Determine the (X, Y) coordinate at the center of the cell enclosing the given text.  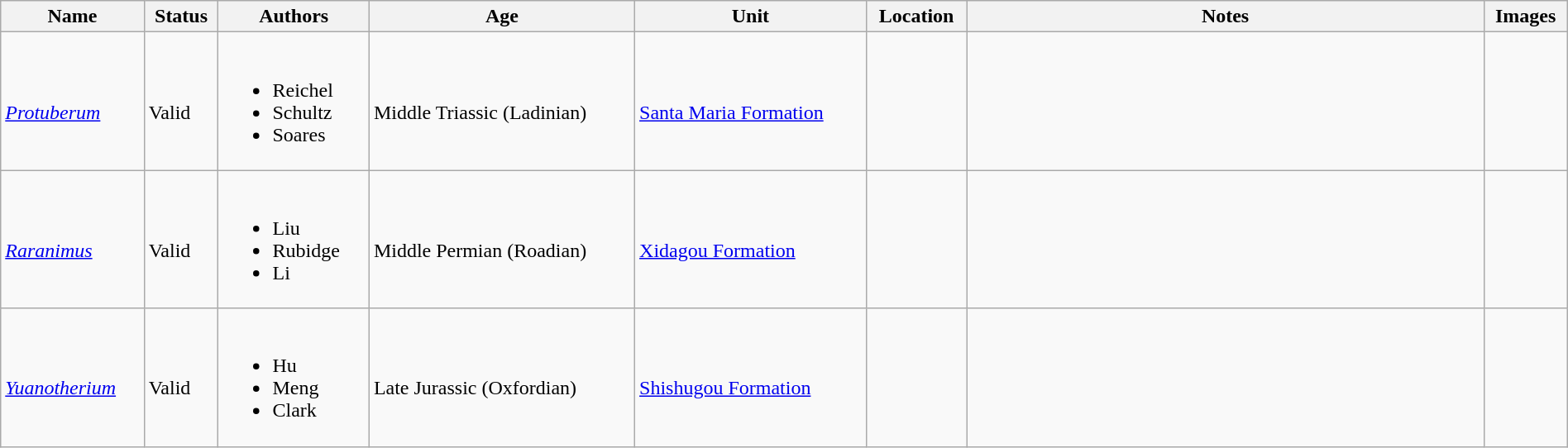
Notes (1226, 17)
Shishugou Formation (751, 377)
Location (916, 17)
Images (1525, 17)
HuMengClark (294, 377)
Unit (751, 17)
Yuanotherium (73, 377)
Protuberum (73, 101)
Santa Maria Formation (751, 101)
Raranimus (73, 240)
LiuRubidgeLi (294, 240)
Status (181, 17)
Age (501, 17)
Late Jurassic (Oxfordian) (501, 377)
Xidagou Formation (751, 240)
Middle Permian (Roadian) (501, 240)
ReichelSchultzSoares (294, 101)
Middle Triassic (Ladinian) (501, 101)
Name (73, 17)
Authors (294, 17)
